For the text-containing cell, return its midpoint in [X, Y] coordinate format. 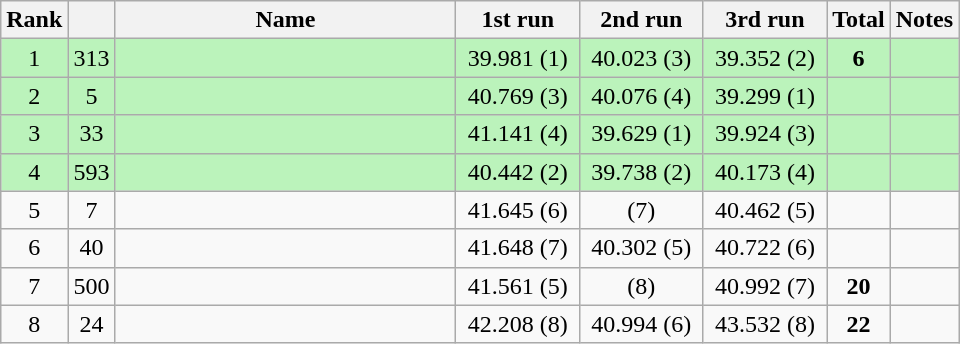
39.924 (3) [765, 134]
39.352 (2) [765, 58]
22 [859, 324]
39.738 (2) [642, 172]
3 [34, 134]
8 [34, 324]
24 [92, 324]
(8) [642, 286]
Total [859, 20]
500 [92, 286]
593 [92, 172]
40.462 (5) [765, 210]
40.442 (2) [518, 172]
40.992 (7) [765, 286]
42.208 (8) [518, 324]
41.141 (4) [518, 134]
1 [34, 58]
41.648 (7) [518, 248]
41.561 (5) [518, 286]
40.023 (3) [642, 58]
41.645 (6) [518, 210]
Notes [924, 20]
43.532 (8) [765, 324]
40.722 (6) [765, 248]
313 [92, 58]
2 [34, 96]
40.994 (6) [642, 324]
4 [34, 172]
3rd run [765, 20]
Rank [34, 20]
40.076 (4) [642, 96]
Name [286, 20]
33 [92, 134]
2nd run [642, 20]
39.299 (1) [765, 96]
40.302 (5) [642, 248]
40 [92, 248]
(7) [642, 210]
1st run [518, 20]
20 [859, 286]
40.173 (4) [765, 172]
39.629 (1) [642, 134]
40.769 (3) [518, 96]
39.981 (1) [518, 58]
